Detect which cell encompasses the target text, then output its [X, Y] center coordinate. 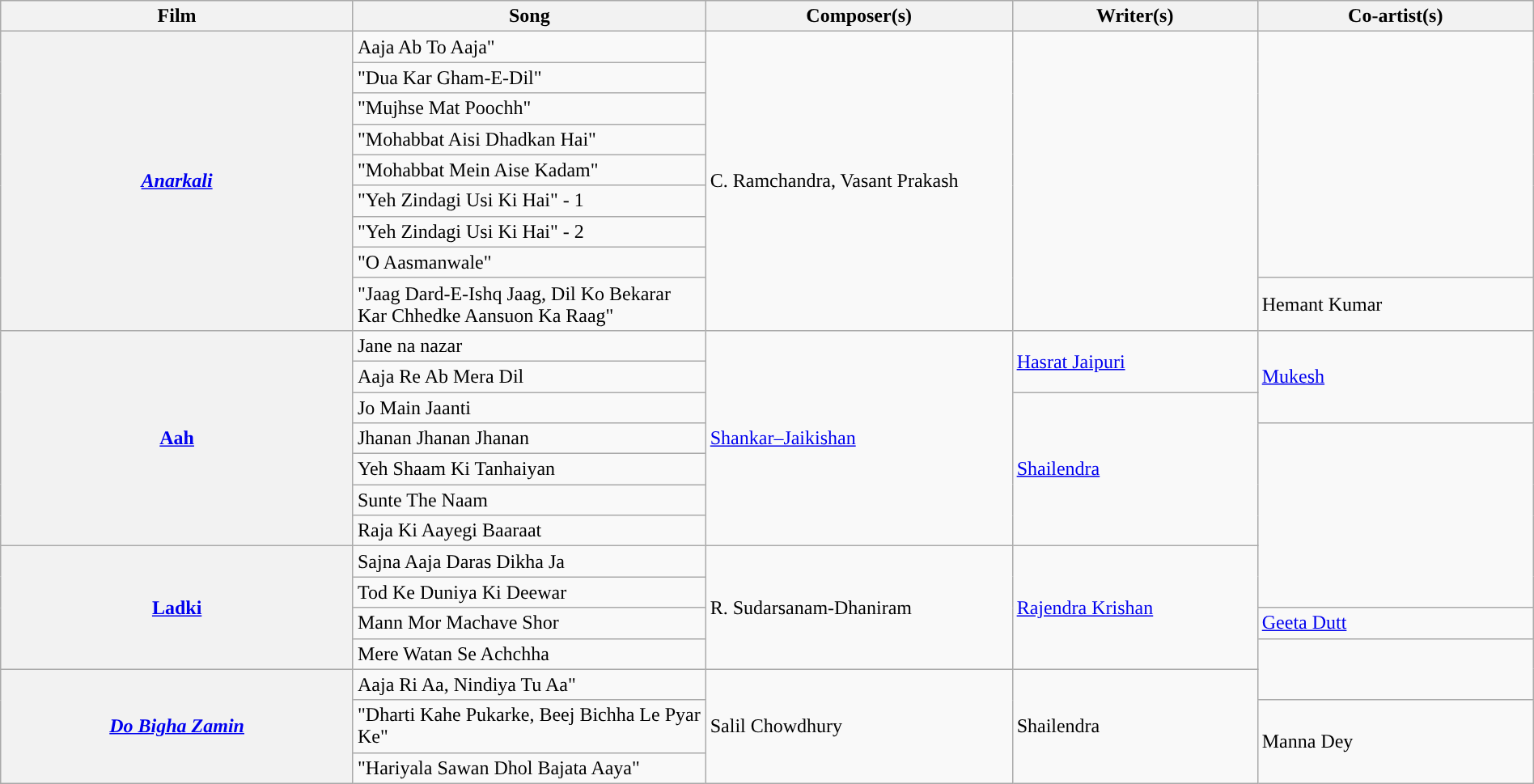
"Dharti Kahe Pukarke, Beej Bichha Le Pyar Ke" [529, 727]
Shankar–Jaikishan [859, 438]
Aaja Ab To Aaja" [529, 47]
Anarkali [177, 181]
Manna Dey [1395, 741]
"Mohabbat Aisi Dhadkan Hai" [529, 139]
Jo Main Jaanti [529, 407]
Aah [177, 438]
Writer(s) [1134, 16]
Yeh Shaam Ki Tanhaiyan [529, 469]
"Jaag Dard-E-Ishq Jaag, Dil Ko Bekarar Kar Chhedke Aansuon Ka Raag" [529, 304]
"Mohabbat Mein Aise Kadam" [529, 170]
Hasrat Jaipuri [1134, 361]
Do Bigha Zamin [177, 727]
Geeta Dutt [1395, 623]
Co-artist(s) [1395, 16]
Mukesh [1395, 376]
Rajendra Krishan [1134, 608]
Song [529, 16]
Salil Chowdhury [859, 727]
Jane na nazar [529, 345]
Ladki [177, 608]
Mere Watan Se Achchha [529, 654]
"Yeh Zindagi Usi Ki Hai" - 1 [529, 201]
Jhanan Jhanan Jhanan [529, 439]
"O Aasmanwale" [529, 262]
Film [177, 16]
Aaja Ri Aa, Nindiya Tu Aa" [529, 684]
Sunte The Naam [529, 500]
"Dua Kar Gham-E-Dil" [529, 78]
Hemant Kumar [1395, 304]
"Yeh Zindagi Usi Ki Hai" - 2 [529, 231]
C. Ramchandra, Vasant Prakash [859, 181]
Raja Ki Aayegi Baaraat [529, 531]
Composer(s) [859, 16]
Sajna Aaja Daras Dikha Ja [529, 562]
Tod Ke Duniya Ki Deewar [529, 592]
"Hariyala Sawan Dhol Bajata Aaya" [529, 768]
Mann Mor Machave Shor [529, 623]
R. Sudarsanam-Dhaniram [859, 608]
"Mujhse Mat Poochh" [529, 108]
Aaja Re Ab Mera Dil [529, 376]
